Search for the cell housing the specified text and yield its (x, y) center coordinate. 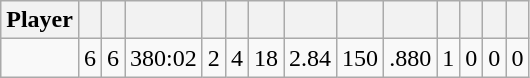
2.84 (310, 58)
150 (360, 58)
4 (236, 58)
.880 (410, 58)
Player (40, 20)
2 (214, 58)
1 (448, 58)
380:02 (164, 58)
18 (266, 58)
